Return [x, y] of the center of cell containing provided text 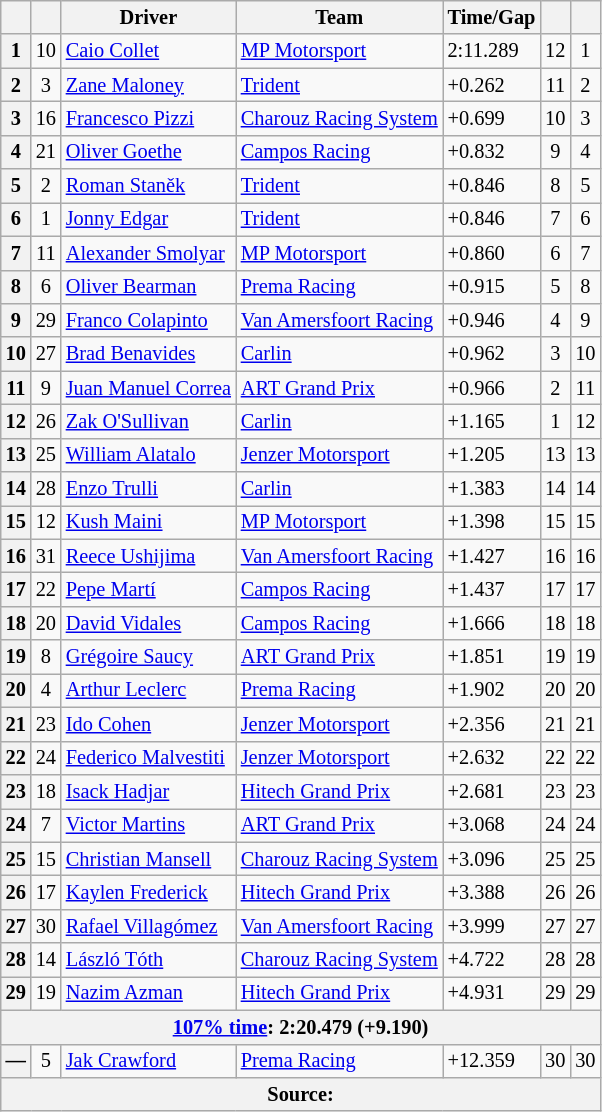
Source: [301, 1094]
Juan Manuel Correa [148, 388]
Pepe Martí [148, 589]
Oliver Goethe [148, 152]
Team [340, 17]
+0.860 [492, 253]
+3.068 [492, 825]
+2.632 [492, 758]
+1.902 [492, 690]
+0.966 [492, 388]
— [16, 1061]
31 [46, 556]
+4.722 [492, 960]
+1.398 [492, 522]
+1.165 [492, 421]
+0.699 [492, 118]
2:11.289 [492, 51]
Christian Mansell [148, 859]
Arthur Leclerc [148, 690]
Nazim Azman [148, 993]
Caio Collet [148, 51]
Federico Malvestiti [148, 758]
David Vidales [148, 623]
Roman Staněk [148, 186]
+1.666 [492, 623]
Grégoire Saucy [148, 657]
Kush Maini [148, 522]
Isack Hadjar [148, 791]
Rafael Villagómez [148, 926]
Jak Crawford [148, 1061]
Ido Cohen [148, 724]
Alexander Smolyar [148, 253]
+1.851 [492, 657]
Enzo Trulli [148, 489]
Franco Colapinto [148, 320]
+3.388 [492, 892]
Zak O'Sullivan [148, 421]
Time/Gap [492, 17]
László Tóth [148, 960]
Francesco Pizzi [148, 118]
Reece Ushijima [148, 556]
107% time: 2:20.479 (+9.190) [301, 1027]
Jonny Edgar [148, 219]
+1.205 [492, 455]
Brad Benavides [148, 354]
+12.359 [492, 1061]
+0.262 [492, 85]
+1.427 [492, 556]
Oliver Bearman [148, 287]
+0.946 [492, 320]
+0.962 [492, 354]
+3.999 [492, 926]
+1.437 [492, 589]
+2.681 [492, 791]
+0.915 [492, 287]
+0.832 [492, 152]
+3.096 [492, 859]
Zane Maloney [148, 85]
Victor Martins [148, 825]
+2.356 [492, 724]
+4.931 [492, 993]
Driver [148, 17]
William Alatalo [148, 455]
+1.383 [492, 489]
Kaylen Frederick [148, 892]
